Extract the [x, y] coordinate from the center of the cell holding the provided text.  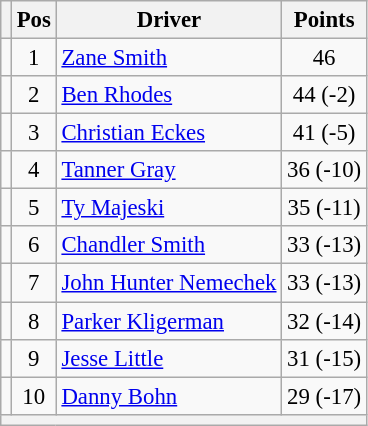
1 [34, 58]
Chandler Smith [169, 245]
2 [34, 95]
32 (-14) [324, 321]
Points [324, 20]
Danny Bohn [169, 396]
Zane Smith [169, 58]
Jesse Little [169, 358]
44 (-2) [324, 95]
29 (-17) [324, 396]
5 [34, 208]
Tanner Gray [169, 170]
Pos [34, 20]
35 (-11) [324, 208]
8 [34, 321]
3 [34, 133]
41 (-5) [324, 133]
Driver [169, 20]
10 [34, 396]
46 [324, 58]
6 [34, 245]
Christian Eckes [169, 133]
36 (-10) [324, 170]
Parker Kligerman [169, 321]
Ty Majeski [169, 208]
7 [34, 283]
9 [34, 358]
Ben Rhodes [169, 95]
John Hunter Nemechek [169, 283]
4 [34, 170]
31 (-15) [324, 358]
